Return the [X, Y] coordinate for the center point of the cell that contains the specified text.  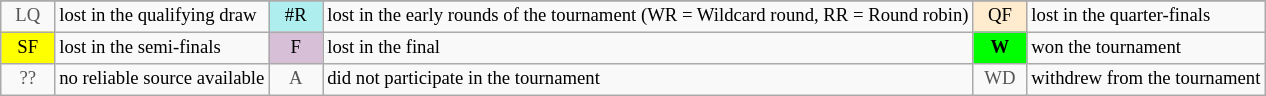
WD [1000, 80]
lost in the early rounds of the tournament (WR = Wildcard round, RR = Round robin) [648, 16]
SF [28, 48]
F [296, 48]
?? [28, 80]
LQ [28, 16]
lost in the qualifying draw [162, 16]
did not participate in the tournament [648, 80]
W [1000, 48]
lost in the quarter-finals [1146, 16]
withdrew from the tournament [1146, 80]
lost in the final [648, 48]
no reliable source available [162, 80]
A [296, 80]
QF [1000, 16]
#R [296, 16]
won the tournament [1146, 48]
lost in the semi-finals [162, 48]
